Extract the [x, y] coordinate from the center of the cell holding the provided text.  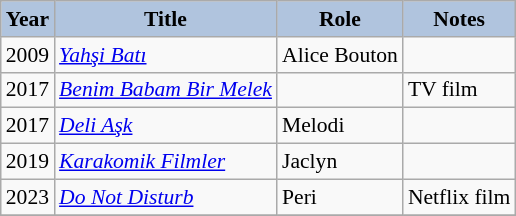
Notes [460, 19]
Melodi [340, 126]
Karakomik Filmler [166, 162]
Year [28, 19]
Jaclyn [340, 162]
Do Not Disturb [166, 197]
2019 [28, 162]
Peri [340, 197]
Title [166, 19]
Deli Aşk [166, 126]
Alice Bouton [340, 55]
2009 [28, 55]
Netflix film [460, 197]
Yahşi Batı [166, 55]
2023 [28, 197]
Benim Babam Bir Melek [166, 90]
Role [340, 19]
TV film [460, 90]
